For the text-containing cell, return its midpoint in [X, Y] coordinate format. 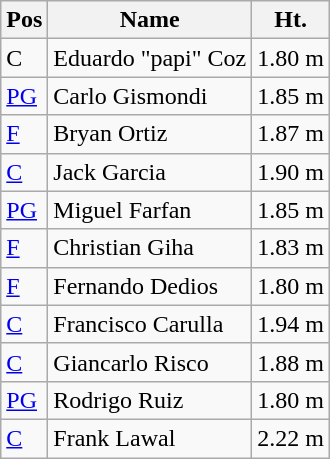
1.83 m [291, 248]
Giancarlo Risco [150, 362]
Christian Giha [150, 248]
Jack Garcia [150, 172]
Carlo Gismondi [150, 96]
Rodrigo Ruiz [150, 400]
Miguel Farfan [150, 210]
Pos [24, 20]
2.22 m [291, 438]
Francisco Carulla [150, 324]
1.90 m [291, 172]
Frank Lawal [150, 438]
Bryan Ortiz [150, 134]
1.87 m [291, 134]
Eduardo "papi" Coz [150, 58]
Fernando Dedios [150, 286]
1.88 m [291, 362]
1.94 m [291, 324]
Ht. [291, 20]
Name [150, 20]
